Return [X, Y] of the center of cell containing provided text 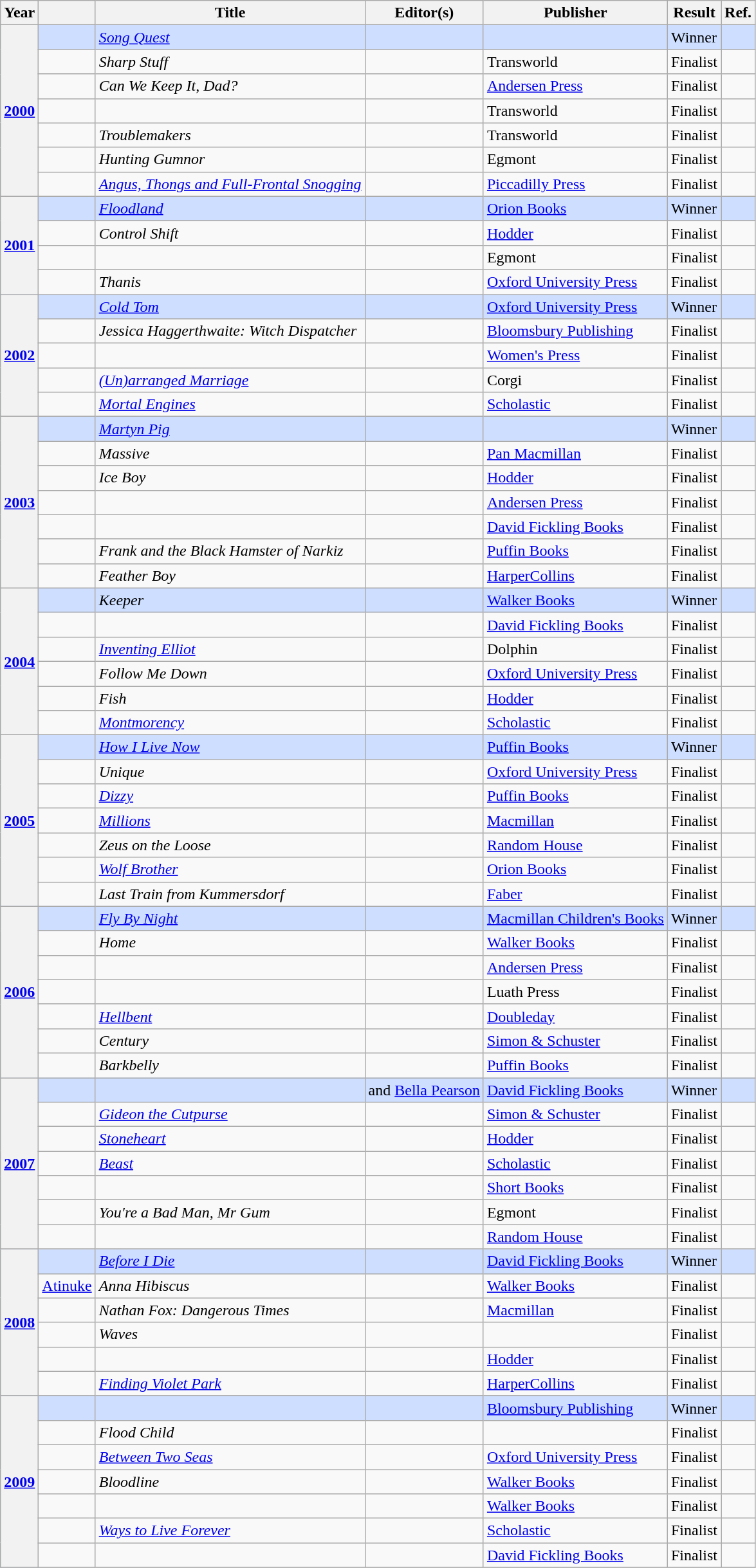
Barkbelly [230, 1065]
Can We Keep It, Dad? [230, 86]
Dizzy [230, 796]
Unique [230, 772]
Sharp Stuff [230, 62]
Beast [230, 1163]
Stoneheart [230, 1139]
Hunting Gumnor [230, 160]
Ref. [739, 13]
and Bella Pearson [424, 1090]
Finding Violet Park [230, 1383]
Before I Die [230, 1261]
2001 [19, 245]
Gideon the Cutpurse [230, 1115]
Macmillan Children's Books [575, 918]
Inventing Elliot [230, 649]
Waves [230, 1335]
Result [694, 13]
Pan Macmillan [575, 453]
You're a Bad Man, Mr Gum [230, 1212]
Control Shift [230, 233]
Piccadilly Press [575, 184]
Between Two Seas [230, 1457]
(Un)arranged Marriage [230, 380]
Home [230, 943]
Troublemakers [230, 135]
Cold Tom [230, 307]
How I Live Now [230, 747]
Fly By Night [230, 918]
Floodland [230, 208]
Flood Child [230, 1432]
Corgi [575, 380]
Luath Press [575, 992]
Doubleday [575, 1016]
Angus, Thongs and Full-Frontal Snogging [230, 184]
Century [230, 1041]
Jessica Haggerthwaite: Witch Dispatcher [230, 331]
Last Train from Kummersdorf [230, 894]
Women's Press [575, 356]
Bloodline [230, 1481]
Year [19, 13]
Title [230, 13]
Millions [230, 821]
Nathan Fox: Dangerous Times [230, 1310]
Short Books [575, 1188]
Thanis [230, 282]
Dolphin [575, 649]
Ways to Live Forever [230, 1531]
Hellbent [230, 1016]
Publisher [575, 13]
2008 [19, 1322]
2007 [19, 1163]
2003 [19, 502]
Ice Boy [230, 478]
Mortal Engines [230, 405]
Atinuke [67, 1286]
Martyn Pig [230, 429]
Song Quest [230, 37]
Anna Hibiscus [230, 1286]
2006 [19, 992]
Faber [575, 894]
Keeper [230, 600]
2005 [19, 821]
2000 [19, 111]
Zeus on the Loose [230, 845]
Fish [230, 698]
2002 [19, 356]
Follow Me Down [230, 673]
Montmorency [230, 723]
Wolf Brother [230, 870]
2004 [19, 661]
Frank and the Black Hamster of Narkiz [230, 551]
2009 [19, 1481]
Feather Boy [230, 576]
Massive [230, 453]
Editor(s) [424, 13]
